Return the (x, y) coordinate for the center point of the cell that contains the specified text.  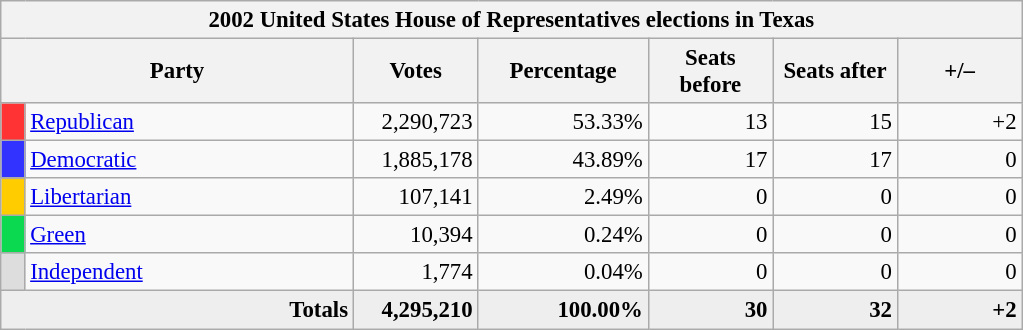
Totals (178, 310)
0.24% (563, 235)
Votes (416, 72)
Seats after (836, 72)
Seats before (710, 72)
10,394 (416, 235)
+/– (960, 72)
2.49% (563, 197)
2002 United States House of Representatives elections in Texas (512, 20)
4,295,210 (416, 310)
Libertarian (189, 197)
1,774 (416, 273)
30 (710, 310)
1,885,178 (416, 160)
32 (836, 310)
100.00% (563, 310)
2,290,723 (416, 122)
Independent (189, 273)
0.04% (563, 273)
Republican (189, 122)
15 (836, 122)
43.89% (563, 160)
Green (189, 235)
Democratic (189, 160)
13 (710, 122)
107,141 (416, 197)
Percentage (563, 72)
53.33% (563, 122)
Party (178, 72)
